Return (X, Y) of the center of cell containing provided text 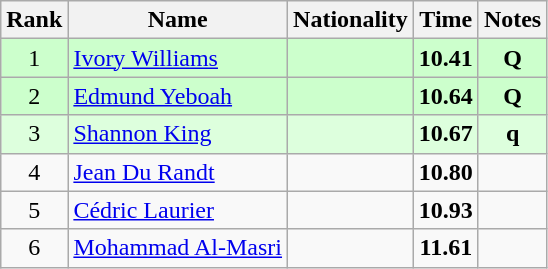
10.93 (446, 210)
10.64 (446, 96)
4 (34, 172)
10.80 (446, 172)
Ivory Williams (178, 58)
Mohammad Al-Masri (178, 248)
Time (446, 20)
3 (34, 134)
5 (34, 210)
Cédric Laurier (178, 210)
Jean Du Randt (178, 172)
2 (34, 96)
Nationality (351, 20)
Name (178, 20)
10.67 (446, 134)
Rank (34, 20)
10.41 (446, 58)
Edmund Yeboah (178, 96)
q (512, 134)
1 (34, 58)
Notes (512, 20)
Shannon King (178, 134)
6 (34, 248)
11.61 (446, 248)
